Find where the given text appears and provide that cell's center as [X, Y] coordinate. 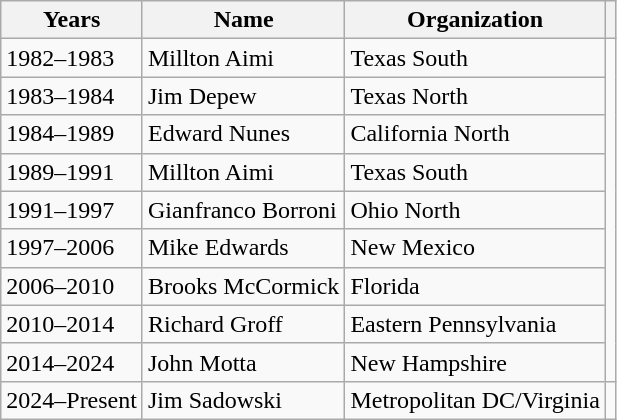
Name [243, 20]
Years [72, 20]
California North [475, 134]
Texas North [475, 96]
2024–Present [72, 400]
Organization [475, 20]
1983–1984 [72, 96]
1982–1983 [72, 58]
2006–2010 [72, 286]
Gianfranco Borroni [243, 210]
Brooks McCormick [243, 286]
Eastern Pennsylvania [475, 324]
New Hampshire [475, 362]
2014–2024 [72, 362]
1997–2006 [72, 248]
Richard Groff [243, 324]
New Mexico [475, 248]
Metropolitan DC/Virginia [475, 400]
Ohio North [475, 210]
Florida [475, 286]
Mike Edwards [243, 248]
Jim Sadowski [243, 400]
1991–1997 [72, 210]
2010–2014 [72, 324]
Edward Nunes [243, 134]
John Motta [243, 362]
Jim Depew [243, 96]
1989–1991 [72, 172]
1984–1989 [72, 134]
